Capture the cell that displays the provided text and extract its (X, Y) central coordinate. 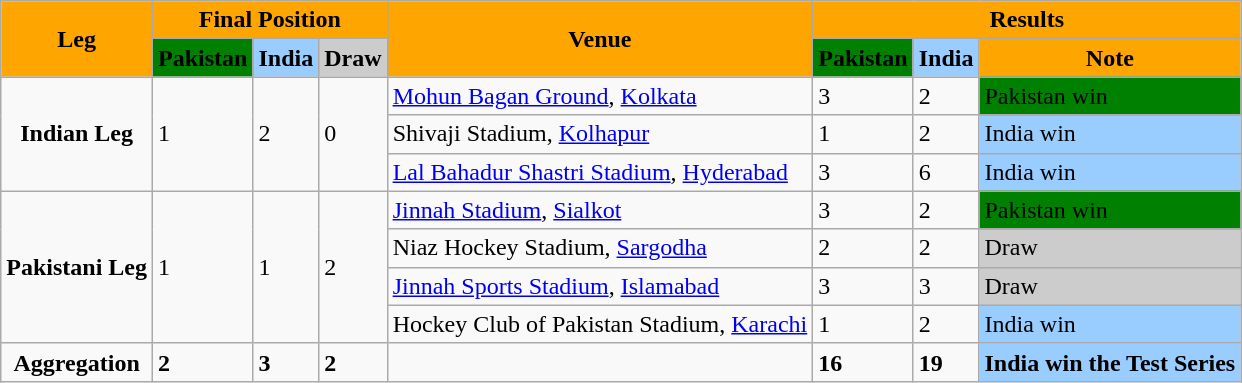
Pakistani Leg (77, 267)
Niaz Hockey Stadium, Sargodha (600, 248)
Indian Leg (77, 134)
Jinnah Sports Stadium, Islamabad (600, 286)
India win the Test Series (1110, 362)
Jinnah Stadium, Sialkot (600, 210)
6 (946, 172)
Shivaji Stadium, Kolhapur (600, 134)
16 (863, 362)
Aggregation (77, 362)
Lal Bahadur Shastri Stadium, Hyderabad (600, 172)
Hockey Club of Pakistan Stadium, Karachi (600, 324)
Mohun Bagan Ground, Kolkata (600, 96)
0 (353, 134)
19 (946, 362)
Results (1027, 20)
Final Position (270, 20)
Venue (600, 39)
Leg (77, 39)
Note (1110, 58)
